Provide the [X, Y] coordinate of the cell's center where the given text is located.  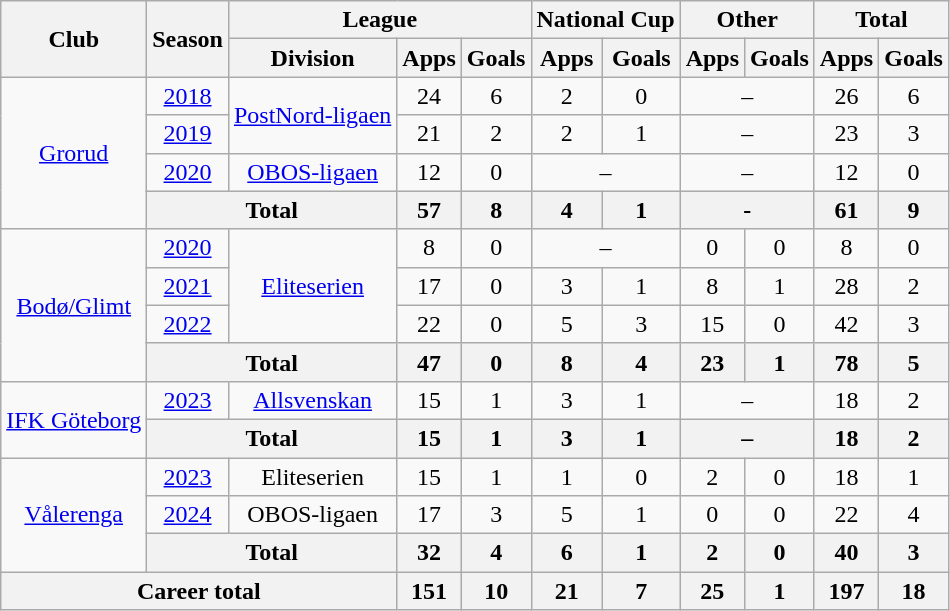
2021 [188, 286]
151 [429, 591]
2019 [188, 134]
Season [188, 39]
Allsvenskan [312, 400]
61 [846, 210]
Club [74, 39]
197 [846, 591]
7 [642, 591]
47 [429, 362]
2022 [188, 324]
57 [429, 210]
Bodø/Glimt [74, 305]
Vålerenga [74, 515]
Other [747, 20]
78 [846, 362]
League [380, 20]
10 [496, 591]
IFK Göteborg [74, 419]
40 [846, 553]
Division [312, 58]
PostNord-ligaen [312, 115]
32 [429, 553]
28 [846, 286]
National Cup [606, 20]
42 [846, 324]
26 [846, 96]
Grorud [74, 153]
Career total [199, 591]
24 [429, 96]
2018 [188, 96]
9 [914, 210]
25 [712, 591]
2024 [188, 515]
- [747, 210]
